Identify which cell holds the provided text, then report its (X, Y) central coordinate. 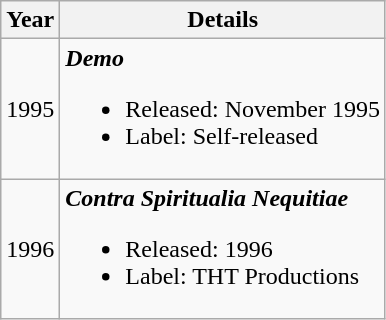
Details (223, 20)
1996 (30, 249)
Year (30, 20)
Contra Spiritualia NequitiaeReleased: 1996Label: THT Productions (223, 249)
DemoReleased: November 1995Label: Self-released (223, 109)
1995 (30, 109)
